Output the (X, Y) coordinate of the center of the cell containing the given text.  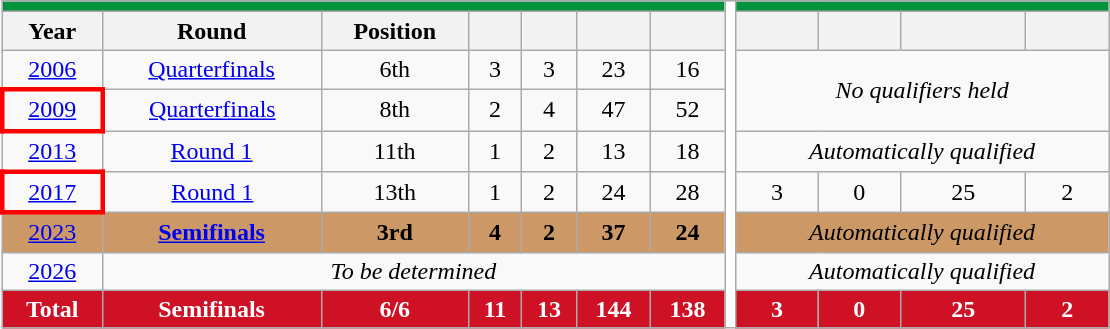
2009 (52, 110)
2006 (52, 70)
Position (394, 31)
52 (688, 110)
No qualifiers held (922, 90)
138 (688, 309)
6/6 (394, 309)
37 (614, 233)
13th (394, 192)
Round (212, 31)
23 (614, 70)
Total (52, 309)
2013 (52, 150)
11th (394, 150)
2017 (52, 192)
144 (614, 309)
18 (688, 150)
8th (394, 110)
3rd (394, 233)
47 (614, 110)
16 (688, 70)
11 (494, 309)
28 (688, 192)
To be determined (413, 271)
Year (52, 31)
2026 (52, 271)
2023 (52, 233)
6th (394, 70)
